For the text-containing cell, return its midpoint in (X, Y) coordinate format. 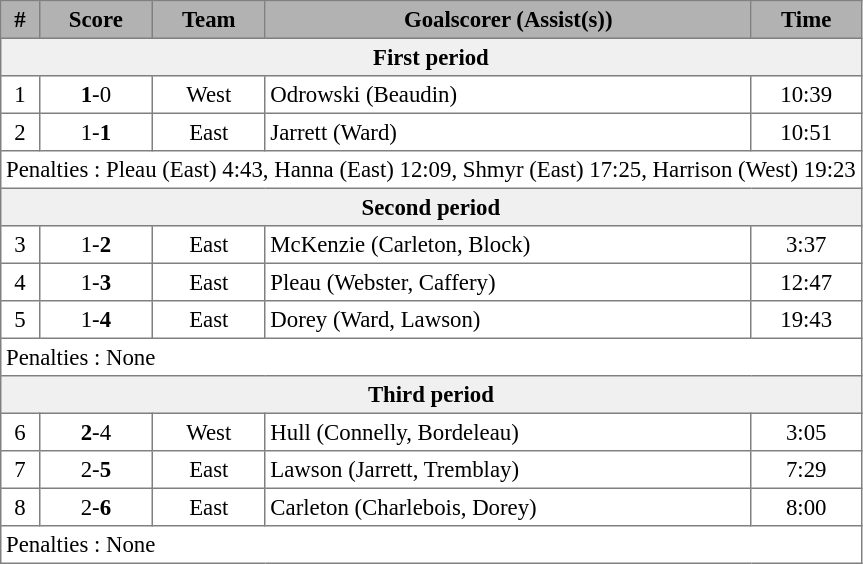
3 (20, 245)
Carleton (Charlebois, Dorey) (508, 507)
Third period (431, 395)
8:00 (806, 507)
3:05 (806, 432)
7 (20, 470)
1-0 (96, 95)
Time (806, 20)
Jarrett (Ward) (508, 132)
12:47 (806, 282)
10:51 (806, 132)
1-4 (96, 320)
10:39 (806, 95)
8 (20, 507)
1 (20, 95)
1-1 (96, 132)
5 (20, 320)
1-2 (96, 245)
2-4 (96, 432)
19:43 (806, 320)
7:29 (806, 470)
6 (20, 432)
McKenzie (Carleton, Block) (508, 245)
3:37 (806, 245)
Dorey (Ward, Lawson) (508, 320)
Second period (431, 207)
Hull (Connelly, Bordeleau) (508, 432)
2 (20, 132)
Team (208, 20)
2-6 (96, 507)
1-3 (96, 282)
First period (431, 57)
Score (96, 20)
Lawson (Jarrett, Tremblay) (508, 470)
Odrowski (Beaudin) (508, 95)
Goalscorer (Assist(s)) (508, 20)
2-5 (96, 470)
Penalties : Pleau (East) 4:43, Hanna (East) 12:09, Shmyr (East) 17:25, Harrison (West) 19:23 (431, 170)
Pleau (Webster, Caffery) (508, 282)
4 (20, 282)
# (20, 20)
